Pinpoint the cell where the given text exists, returning its [X, Y] midpoint coordinate. 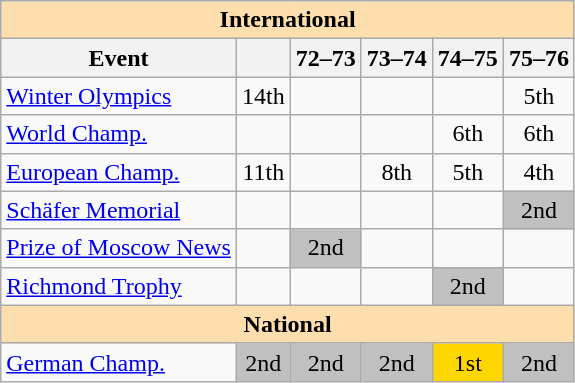
Schäfer Memorial [119, 210]
73–74 [396, 58]
11th [263, 172]
8th [396, 172]
Prize of Moscow News [119, 248]
Event [119, 58]
Richmond Trophy [119, 286]
Winter Olympics [119, 96]
14th [263, 96]
72–73 [326, 58]
75–76 [538, 58]
World Champ. [119, 134]
German Champ. [119, 362]
International [288, 20]
74–75 [468, 58]
European Champ. [119, 172]
4th [538, 172]
1st [468, 362]
National [288, 324]
